Output the (x, y) coordinate of the center of the cell containing the given text.  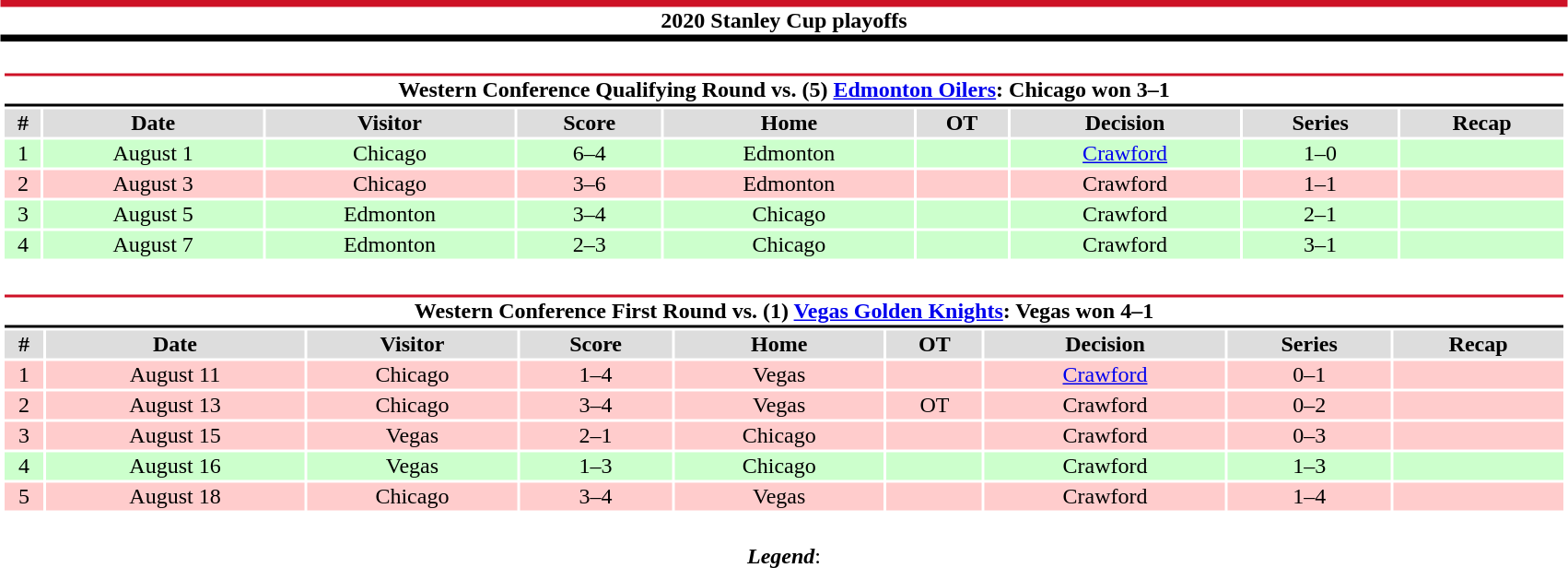
2020 Stanley Cup playoffs (784, 20)
August 3 (153, 183)
1–0 (1321, 154)
2–3 (590, 244)
Western Conference First Round vs. (1) Vegas Golden Knights: Vegas won 4–1 (783, 312)
0–1 (1310, 375)
August 1 (153, 154)
0–3 (1310, 436)
5 (24, 497)
0–2 (1310, 405)
6–4 (590, 154)
August 5 (153, 215)
August 11 (175, 375)
3–1 (1321, 244)
August 18 (175, 497)
1–1 (1321, 183)
August 13 (175, 405)
August 15 (175, 436)
August 16 (175, 466)
3–6 (590, 183)
Western Conference Qualifying Round vs. (5) Edmonton Oilers: Chicago won 3–1 (783, 90)
August 7 (153, 244)
